Output the (x, y) coordinate of the center of the cell containing the given text.  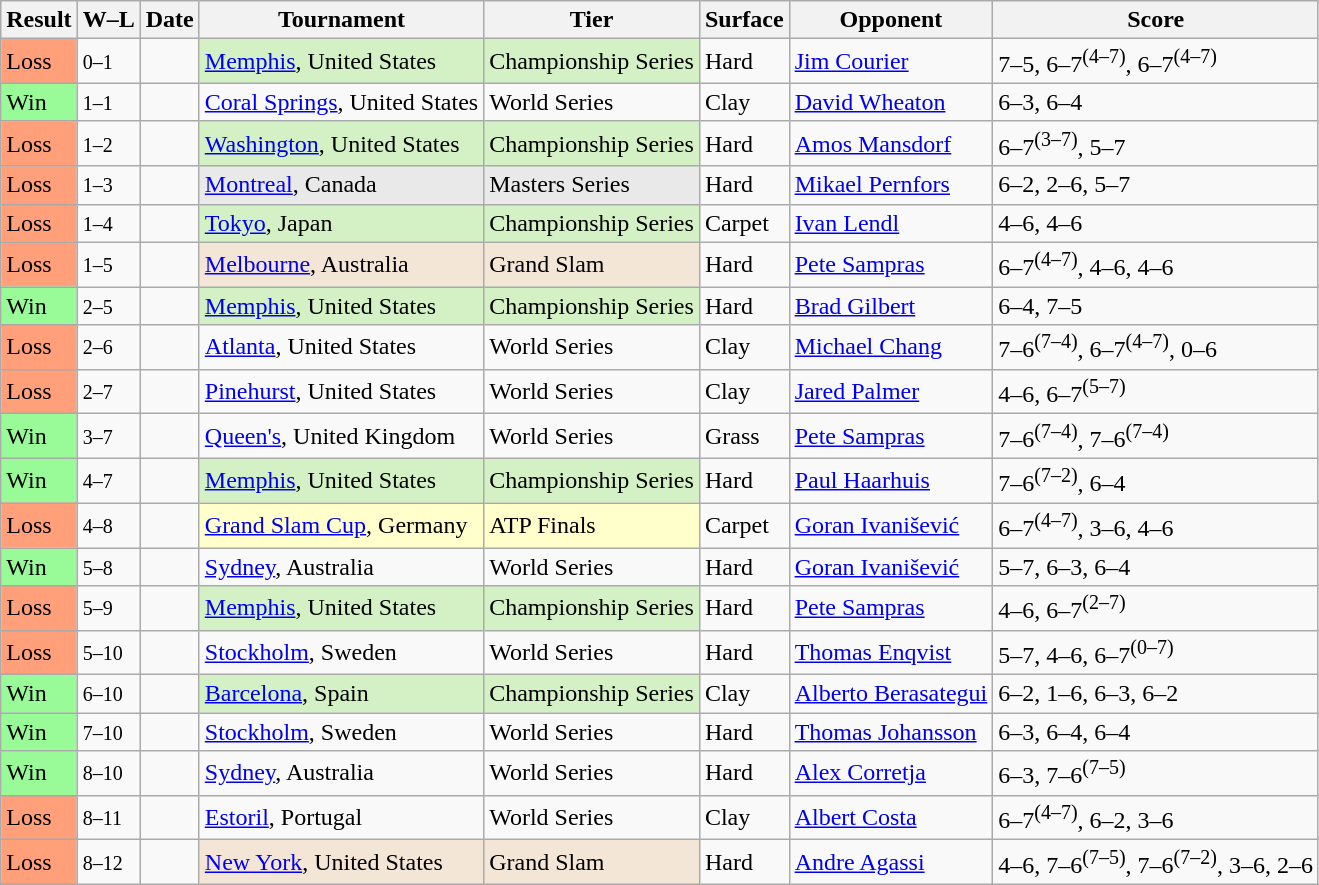
6–3, 7–6(7–5) (1156, 774)
7–6(7–2), 6–4 (1156, 480)
Coral Springs, United States (341, 102)
Alex Corretja (891, 774)
2–5 (108, 306)
6–7(4–7), 6–2, 3–6 (1156, 818)
Tokyo, Japan (341, 223)
5–10 (108, 652)
Thomas Johansson (891, 732)
7–6(7–4), 6–7(4–7), 0–6 (1156, 348)
6–7(4–7), 3–6, 4–6 (1156, 526)
6–4, 7–5 (1156, 306)
6–10 (108, 694)
Pinehurst, United States (341, 392)
1–4 (108, 223)
Opponent (891, 20)
Paul Haarhuis (891, 480)
Barcelona, Spain (341, 694)
Grand Slam Cup, Germany (341, 526)
4–6, 7–6(7–5), 7–6(7–2), 3–6, 2–6 (1156, 862)
6–3, 6–4 (1156, 102)
Ivan Lendl (891, 223)
Masters Series (592, 185)
5–7, 6–3, 6–4 (1156, 567)
1–3 (108, 185)
4–6, 6–7(5–7) (1156, 392)
3–7 (108, 436)
Washington, United States (341, 144)
Amos Mansdorf (891, 144)
Alberto Berasategui (891, 694)
6–2, 2–6, 5–7 (1156, 185)
Atlanta, United States (341, 348)
Surface (744, 20)
W–L (108, 20)
7–5, 6–7(4–7), 6–7(4–7) (1156, 62)
Thomas Enqvist (891, 652)
5–9 (108, 608)
2–7 (108, 392)
David Wheaton (891, 102)
Mikael Pernfors (891, 185)
6–2, 1–6, 6–3, 6–2 (1156, 694)
Montreal, Canada (341, 185)
Albert Costa (891, 818)
4–6, 4–6 (1156, 223)
Jim Courier (891, 62)
1–2 (108, 144)
Tournament (341, 20)
Date (170, 20)
7–6(7–4), 7–6(7–4) (1156, 436)
Michael Chang (891, 348)
8–12 (108, 862)
5–8 (108, 567)
Result (39, 20)
Queen's, United Kingdom (341, 436)
4–8 (108, 526)
1–5 (108, 264)
Estoril, Portugal (341, 818)
Score (1156, 20)
Andre Agassi (891, 862)
1–1 (108, 102)
Melbourne, Australia (341, 264)
6–7(3–7), 5–7 (1156, 144)
Tier (592, 20)
New York, United States (341, 862)
8–10 (108, 774)
Grass (744, 436)
ATP Finals (592, 526)
8–11 (108, 818)
6–7(4–7), 4–6, 4–6 (1156, 264)
4–6, 6–7(2–7) (1156, 608)
0–1 (108, 62)
7–10 (108, 732)
2–6 (108, 348)
4–7 (108, 480)
6–3, 6–4, 6–4 (1156, 732)
5–7, 4–6, 6–7(0–7) (1156, 652)
Brad Gilbert (891, 306)
Jared Palmer (891, 392)
